For the text-containing cell, return its midpoint in (X, Y) coordinate format. 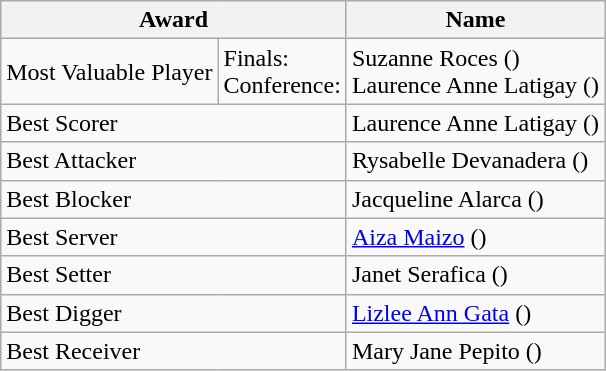
Most Valuable Player (110, 72)
Name (475, 20)
Best Digger (174, 313)
Rysabelle Devanadera () (475, 161)
Suzanne Roces () Laurence Anne Latigay () (475, 72)
Best Attacker (174, 161)
Best Server (174, 237)
Janet Serafica () (475, 275)
Jacqueline Alarca () (475, 199)
Laurence Anne Latigay () (475, 123)
Best Scorer (174, 123)
Lizlee Ann Gata () (475, 313)
Finals:Conference: (282, 72)
Award (174, 20)
Mary Jane Pepito () (475, 351)
Best Receiver (174, 351)
Aiza Maizo () (475, 237)
Best Setter (174, 275)
Best Blocker (174, 199)
